Return the [x, y] coordinate for the center point of the cell that contains the specified text.  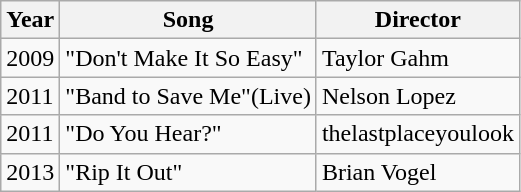
thelastplaceyoulook [418, 134]
2009 [30, 58]
Nelson Lopez [418, 96]
Taylor Gahm [418, 58]
"Do You Hear?" [188, 134]
Song [188, 20]
2013 [30, 172]
"Rip It Out" [188, 172]
"Don't Make It So Easy" [188, 58]
Director [418, 20]
"Band to Save Me"(Live) [188, 96]
Year [30, 20]
Brian Vogel [418, 172]
